Locate the cell with the specified text and output its (x, y) center coordinate. 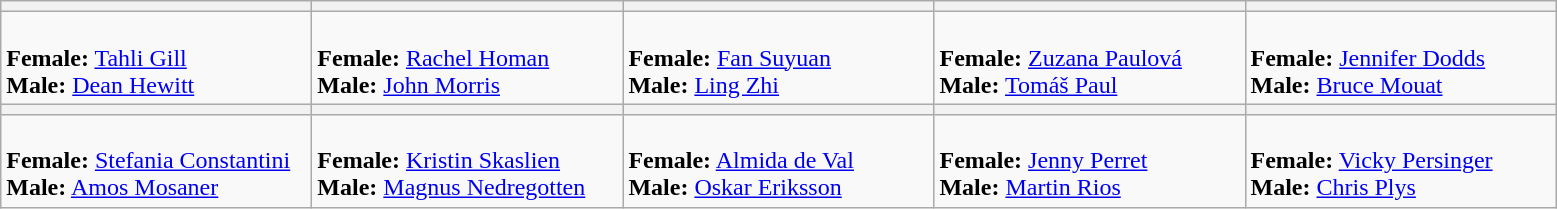
Female: Vicky Persinger Male: Chris Plys (1400, 161)
Female: Jennifer Dodds Male: Bruce Mouat (1400, 58)
Female: Stefania Constantini Male: Amos Mosaner (156, 161)
Female: Kristin Skaslien Male: Magnus Nedregotten (468, 161)
Female: Jenny Perret Male: Martin Rios (1090, 161)
Female: Zuzana Paulová Male: Tomáš Paul (1090, 58)
Female: Tahli Gill Male: Dean Hewitt (156, 58)
Female: Almida de Val Male: Oskar Eriksson (778, 161)
Female: Rachel Homan Male: John Morris (468, 58)
Female: Fan Suyuan Male: Ling Zhi (778, 58)
